Determine the [X, Y] coordinate at the center of the cell enclosing the given text.  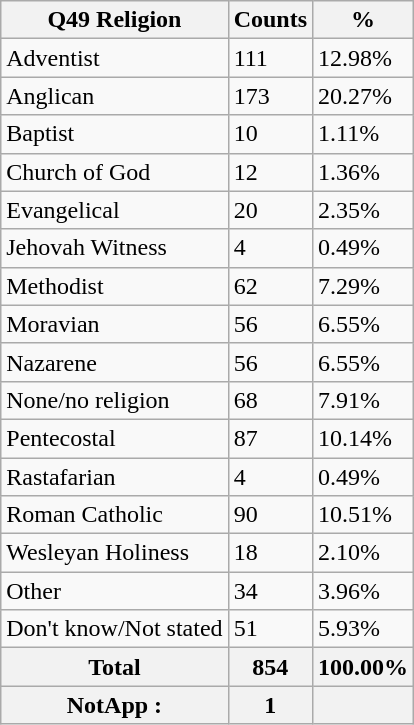
Evangelical [114, 210]
None/no religion [114, 400]
12 [270, 172]
12.98% [364, 58]
10 [270, 134]
Don't know/Not stated [114, 629]
1 [270, 705]
51 [270, 629]
90 [270, 515]
Methodist [114, 286]
5.93% [364, 629]
Counts [270, 20]
111 [270, 58]
2.35% [364, 210]
Moravian [114, 324]
Baptist [114, 134]
Church of God [114, 172]
Anglican [114, 96]
173 [270, 96]
Nazarene [114, 362]
NotApp : [114, 705]
Q49 Religion [114, 20]
100.00% [364, 667]
Rastafarian [114, 477]
Jehovah Witness [114, 248]
62 [270, 286]
1.11% [364, 134]
% [364, 20]
854 [270, 667]
Wesleyan Holiness [114, 553]
3.96% [364, 591]
Other [114, 591]
Roman Catholic [114, 515]
20.27% [364, 96]
Pentecostal [114, 438]
10.14% [364, 438]
7.29% [364, 286]
34 [270, 591]
10.51% [364, 515]
2.10% [364, 553]
7.91% [364, 400]
Total [114, 667]
68 [270, 400]
87 [270, 438]
1.36% [364, 172]
18 [270, 553]
20 [270, 210]
Adventist [114, 58]
